Find where the given text appears and provide that cell's center as [X, Y] coordinate. 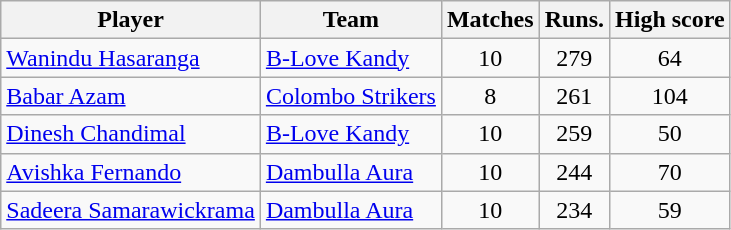
Wanindu Hasaranga [131, 58]
Player [131, 20]
279 [574, 58]
259 [574, 134]
Sadeera Samarawickrama [131, 210]
Matches [490, 20]
234 [574, 210]
Runs. [574, 20]
50 [670, 134]
Colombo Strikers [350, 96]
104 [670, 96]
Dinesh Chandimal [131, 134]
64 [670, 58]
Team [350, 20]
261 [574, 96]
59 [670, 210]
Avishka Fernando [131, 172]
244 [574, 172]
8 [490, 96]
High score [670, 20]
Babar Azam [131, 96]
70 [670, 172]
